Identify which cell holds the provided text, then report its (X, Y) central coordinate. 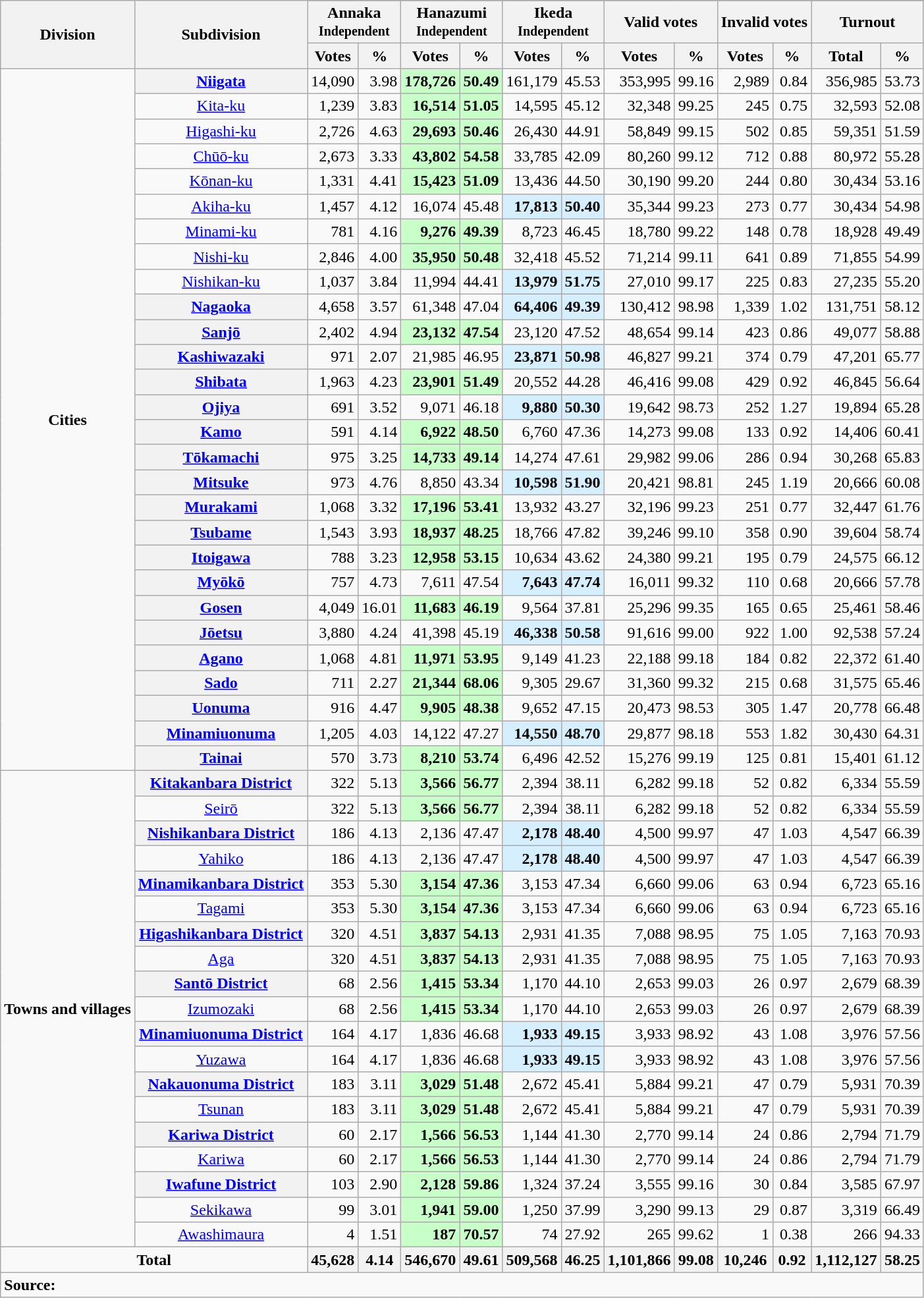
3.57 (379, 306)
50.46 (481, 131)
781 (333, 231)
0.89 (792, 256)
50.48 (481, 256)
922 (745, 633)
32,418 (532, 256)
98.18 (695, 733)
4.00 (379, 256)
49.49 (902, 231)
Chūō-ku (221, 156)
50.49 (481, 81)
66.12 (902, 557)
3.33 (379, 156)
3,555 (639, 1185)
3.23 (379, 557)
99.20 (695, 181)
65.77 (902, 357)
Minamikanbara District (221, 884)
31,360 (639, 683)
24,575 (846, 557)
3.98 (379, 81)
15,423 (431, 181)
Invalid votes (764, 22)
45.53 (582, 81)
Nishikan-ku (221, 281)
43.62 (582, 557)
68.06 (481, 683)
48.25 (481, 532)
Kōnan-ku (221, 181)
148 (745, 231)
Valid votes (661, 22)
Kamo (221, 432)
0.80 (792, 181)
130,412 (639, 306)
Myōkō (221, 582)
20,473 (639, 708)
99.19 (695, 758)
99.13 (695, 1210)
Kashiwazaki (221, 357)
4,049 (333, 607)
11,683 (431, 607)
29 (745, 1210)
3,585 (846, 1185)
788 (333, 557)
3.83 (379, 106)
49,077 (846, 331)
Turnout (868, 22)
Shibata (221, 382)
59.00 (481, 1210)
1,037 (333, 281)
12,958 (431, 557)
3.32 (379, 507)
131,751 (846, 306)
25,461 (846, 607)
Yahiko (221, 859)
98.53 (695, 708)
1,324 (532, 1185)
1,101,866 (639, 1260)
80,972 (846, 156)
509,568 (532, 1260)
553 (745, 733)
54.99 (902, 256)
39,246 (639, 532)
39,604 (846, 532)
916 (333, 708)
14,733 (431, 457)
691 (333, 407)
48.70 (582, 733)
98.73 (695, 407)
0.38 (792, 1235)
45,628 (333, 1260)
19,894 (846, 407)
1,331 (333, 181)
53.15 (481, 557)
59,351 (846, 131)
47.15 (582, 708)
80,260 (639, 156)
65.28 (902, 407)
Higashi-ku (221, 131)
2.90 (379, 1185)
16,011 (639, 582)
16,514 (431, 106)
Uonuma (221, 708)
14,090 (333, 81)
99.15 (695, 131)
215 (745, 683)
8,723 (532, 231)
45.12 (582, 106)
4.81 (379, 658)
18,937 (431, 532)
133 (745, 432)
591 (333, 432)
1,205 (333, 733)
71,855 (846, 256)
273 (745, 206)
Subdivision (221, 34)
4.63 (379, 131)
42.52 (582, 758)
Murakami (221, 507)
2,989 (745, 81)
46.25 (582, 1260)
9,880 (532, 407)
7,611 (431, 582)
32,196 (639, 507)
225 (745, 281)
Gosen (221, 607)
1.51 (379, 1235)
Sado (221, 683)
2,846 (333, 256)
125 (745, 758)
99.10 (695, 532)
374 (745, 357)
51.90 (582, 482)
Mitsuke (221, 482)
1.27 (792, 407)
2,673 (333, 156)
21,985 (431, 357)
0.85 (792, 131)
51.09 (481, 181)
46.18 (481, 407)
13,932 (532, 507)
45.48 (481, 206)
44.28 (582, 382)
27,010 (639, 281)
99.62 (695, 1235)
502 (745, 131)
546,670 (431, 1260)
65.46 (902, 683)
3.84 (379, 281)
50.40 (582, 206)
187 (431, 1235)
53.41 (481, 507)
184 (745, 658)
61.76 (902, 507)
56.64 (902, 382)
Aga (221, 959)
Nishi-ku (221, 256)
Higashikanbara District (221, 934)
1,250 (532, 1210)
4,658 (333, 306)
10,634 (532, 557)
10,246 (745, 1260)
AnnakaIndependent (354, 22)
4.23 (379, 382)
46.19 (481, 607)
14,550 (532, 733)
46,338 (532, 633)
0.90 (792, 532)
9,149 (532, 658)
1,339 (745, 306)
1,941 (431, 1210)
58.46 (902, 607)
67.97 (902, 1185)
92,538 (846, 633)
99.22 (695, 231)
0.65 (792, 607)
1.00 (792, 633)
0.75 (792, 106)
18,780 (639, 231)
HanazumiIndependent (452, 22)
29,982 (639, 457)
Kariwa District (221, 1134)
1.82 (792, 733)
99.25 (695, 106)
64,406 (532, 306)
17,196 (431, 507)
358 (745, 532)
0.81 (792, 758)
57.78 (902, 582)
23,871 (532, 357)
9,652 (532, 708)
61.12 (902, 758)
3.01 (379, 1210)
58.88 (902, 331)
25,296 (639, 607)
30,190 (639, 181)
17,813 (532, 206)
41,398 (431, 633)
54.98 (902, 206)
42.09 (582, 156)
47,201 (846, 357)
9,564 (532, 607)
47.82 (582, 532)
165 (745, 607)
46.45 (582, 231)
70.57 (481, 1235)
32,593 (846, 106)
Tōkamachi (221, 457)
35,950 (431, 256)
11,994 (431, 281)
99 (333, 1210)
Minamiuonuma (221, 733)
1 (745, 1235)
99.35 (695, 607)
26,430 (532, 131)
110 (745, 582)
14,595 (532, 106)
52.08 (902, 106)
32,447 (846, 507)
47.04 (481, 306)
971 (333, 357)
Niigata (221, 81)
2.27 (379, 683)
244 (745, 181)
15,276 (639, 758)
Kita-ku (221, 106)
58.25 (902, 1260)
2,726 (333, 131)
Akiha-ku (221, 206)
13,436 (532, 181)
6,922 (431, 432)
45.19 (481, 633)
58,849 (639, 131)
429 (745, 382)
35,344 (639, 206)
61,348 (431, 306)
99.12 (695, 156)
23,901 (431, 382)
55.28 (902, 156)
712 (745, 156)
43.34 (481, 482)
711 (333, 683)
9,305 (532, 683)
Awashimaura (221, 1235)
10,598 (532, 482)
99.11 (695, 256)
Source: (462, 1285)
4.03 (379, 733)
16.01 (379, 607)
Iwafune District (221, 1185)
54.58 (481, 156)
4.76 (379, 482)
57.24 (902, 633)
13,979 (532, 281)
2.07 (379, 357)
49.14 (481, 457)
53.74 (481, 758)
Sanjō (221, 331)
46,845 (846, 382)
Kitakanbara District (221, 783)
18,928 (846, 231)
6,760 (532, 432)
1,457 (333, 206)
51.75 (582, 281)
1,963 (333, 382)
4.24 (379, 633)
20,421 (639, 482)
1,112,127 (846, 1260)
975 (333, 457)
37.99 (582, 1210)
356,985 (846, 81)
Yuzawa (221, 1059)
14,274 (532, 457)
47.27 (481, 733)
51.59 (902, 131)
3.25 (379, 457)
58.12 (902, 306)
Itoigawa (221, 557)
195 (745, 557)
8,850 (431, 482)
305 (745, 708)
Kariwa (221, 1160)
251 (745, 507)
45.52 (582, 256)
1.02 (792, 306)
20,552 (532, 382)
23,120 (532, 331)
Cities (68, 420)
3,880 (333, 633)
6,496 (532, 758)
353,995 (639, 81)
Agano (221, 658)
11,971 (431, 658)
22,188 (639, 658)
2,402 (333, 331)
4.16 (379, 231)
51.49 (481, 382)
44.50 (582, 181)
286 (745, 457)
20,778 (846, 708)
8,210 (431, 758)
18,766 (532, 532)
94.33 (902, 1235)
47.74 (582, 582)
Jōetsu (221, 633)
30,430 (846, 733)
266 (846, 1235)
4.47 (379, 708)
Ojiya (221, 407)
103 (333, 1185)
48.50 (481, 432)
9,276 (431, 231)
3.73 (379, 758)
Seirō (221, 808)
46,827 (639, 357)
973 (333, 482)
1,239 (333, 106)
265 (639, 1235)
41.23 (582, 658)
7,643 (532, 582)
1,543 (333, 532)
91,616 (639, 633)
Santō District (221, 984)
98.81 (695, 482)
14,122 (431, 733)
0.83 (792, 281)
Tainai (221, 758)
2,128 (431, 1185)
0.88 (792, 156)
46,416 (639, 382)
19,642 (639, 407)
32,348 (639, 106)
3.52 (379, 407)
3.93 (379, 532)
0.78 (792, 231)
48.38 (481, 708)
47.61 (582, 457)
53.73 (902, 81)
27.92 (582, 1235)
98.98 (695, 306)
61.40 (902, 658)
Tsubame (221, 532)
66.48 (902, 708)
99.00 (695, 633)
31,575 (846, 683)
99.17 (695, 281)
48,654 (639, 331)
15,401 (846, 758)
Nakauonuma District (221, 1084)
46.95 (481, 357)
757 (333, 582)
14,406 (846, 432)
3,319 (846, 1210)
37.81 (582, 607)
51.05 (481, 106)
4.94 (379, 331)
53.95 (481, 658)
60.08 (902, 482)
23,132 (431, 331)
4.41 (379, 181)
24,380 (639, 557)
43.27 (582, 507)
Izumozaki (221, 1009)
Tagami (221, 909)
9,071 (431, 407)
0.87 (792, 1210)
4.12 (379, 206)
30 (745, 1185)
49.61 (481, 1260)
178,726 (431, 81)
66.49 (902, 1210)
74 (532, 1235)
423 (745, 331)
60.41 (902, 432)
33,785 (532, 156)
Tsunan (221, 1109)
71,214 (639, 256)
55.20 (902, 281)
44.41 (481, 281)
IkedaIndependent (553, 22)
50.98 (582, 357)
50.30 (582, 407)
570 (333, 758)
29,693 (431, 131)
16,074 (431, 206)
47.52 (582, 331)
30,268 (846, 457)
14,273 (639, 432)
161,179 (532, 81)
Minamiuonuma District (221, 1034)
58.74 (902, 532)
641 (745, 256)
65.83 (902, 457)
4 (333, 1235)
4.73 (379, 582)
29,877 (639, 733)
252 (745, 407)
44.91 (582, 131)
Minami-ku (221, 231)
59.86 (481, 1185)
1.47 (792, 708)
Nagaoka (221, 306)
Sekikawa (221, 1210)
1.19 (792, 482)
3,290 (639, 1210)
Nishikanbara District (221, 833)
50.58 (582, 633)
Towns and villages (68, 1009)
9,905 (431, 708)
21,344 (431, 683)
Division (68, 34)
22,372 (846, 658)
43,802 (431, 156)
53.16 (902, 181)
64.31 (902, 733)
29.67 (582, 683)
27,235 (846, 281)
37.24 (582, 1185)
